Output the (x, y) coordinate of the center of the cell containing the given text.  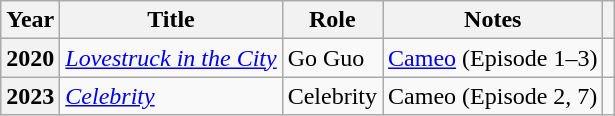
Year (30, 20)
2020 (30, 58)
Lovestruck in the City (171, 58)
Cameo (Episode 1–3) (493, 58)
2023 (30, 96)
Go Guo (332, 58)
Notes (493, 20)
Cameo (Episode 2, 7) (493, 96)
Title (171, 20)
Role (332, 20)
